Find where the given text appears and provide that cell's center as [X, Y] coordinate. 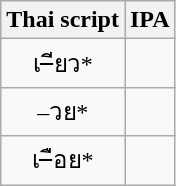
เ–ือย* [63, 160]
เ–ียว* [63, 64]
Thai script [63, 20]
IPA [150, 20]
–วย* [63, 112]
